Return (x, y) of the center of cell containing provided text 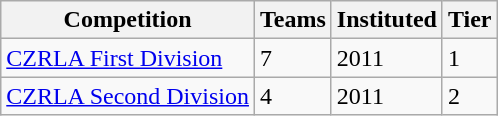
CZRLA First Division (128, 58)
CZRLA Second Division (128, 96)
1 (470, 58)
Instituted (386, 20)
Tier (470, 20)
2 (470, 96)
Competition (128, 20)
7 (292, 58)
4 (292, 96)
Teams (292, 20)
